Search for the cell housing the specified text and yield its [x, y] center coordinate. 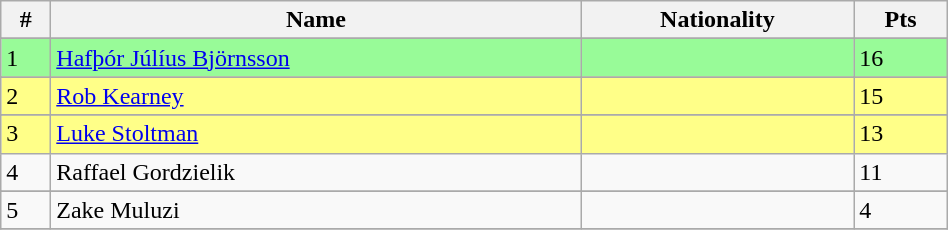
Nationality [718, 20]
Raffael Gordzielik [316, 172]
Pts [900, 20]
Hafþór Júlíus Björnsson [316, 58]
# [26, 20]
2 [26, 96]
3 [26, 134]
1 [26, 58]
11 [900, 172]
Name [316, 20]
15 [900, 96]
Rob Kearney [316, 96]
Luke Stoltman [316, 134]
Zake Muluzi [316, 210]
16 [900, 58]
5 [26, 210]
13 [900, 134]
